Determine the (x, y) coordinate at the center of the cell enclosing the given text.  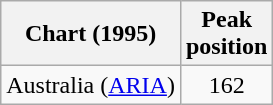
Chart (1995) (91, 34)
162 (226, 85)
Australia (ARIA) (91, 85)
Peakposition (226, 34)
